Identify which cell holds the provided text, then report its (x, y) central coordinate. 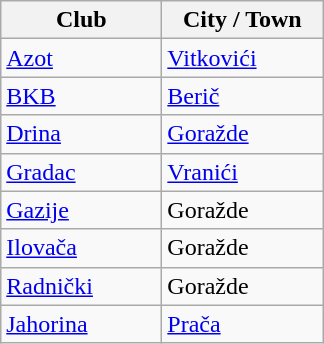
Gradac (82, 172)
Gazije (82, 210)
Vitkovići (242, 58)
Ilovača (82, 248)
Berič (242, 96)
Drina (82, 134)
Radnički (82, 286)
Club (82, 20)
Azot (82, 58)
City / Town (242, 20)
BKB (82, 96)
Prača (242, 324)
Vranići (242, 172)
Jahorina (82, 324)
